Detect which cell encompasses the target text, then output its (x, y) center coordinate. 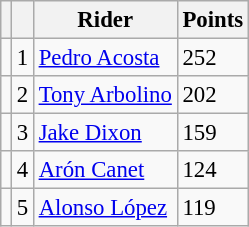
159 (212, 133)
119 (212, 208)
Arón Canet (105, 170)
3 (22, 133)
4 (22, 170)
202 (212, 95)
252 (212, 58)
Points (212, 20)
Tony Arbolino (105, 95)
2 (22, 95)
Alonso López (105, 208)
Pedro Acosta (105, 58)
Rider (105, 20)
5 (22, 208)
124 (212, 170)
1 (22, 58)
Jake Dixon (105, 133)
